Search for the cell housing the specified text and yield its (x, y) center coordinate. 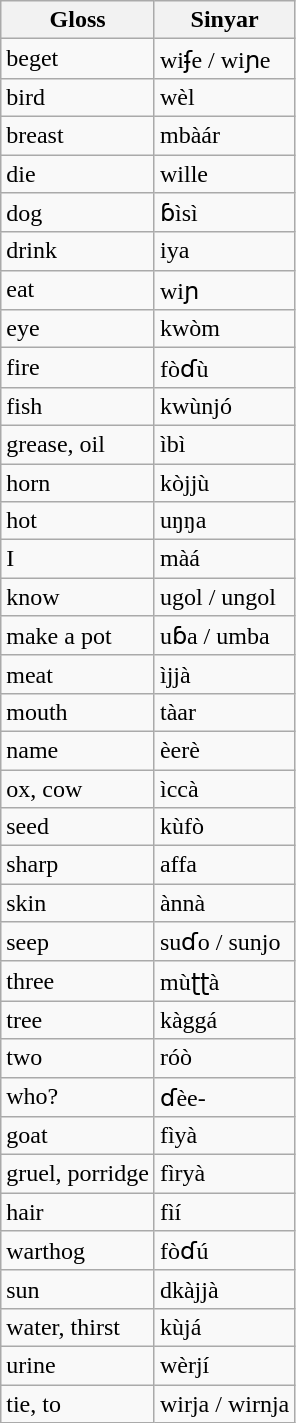
seed (78, 827)
beget (78, 59)
drink (78, 251)
kàggá (224, 1020)
róò (224, 1058)
fòɗù (224, 368)
meat (78, 674)
wirja / wirnja (224, 1403)
sharp (78, 865)
wèl (224, 97)
fish (78, 406)
three (78, 981)
wiɲ (224, 290)
warthog (78, 1251)
tree (78, 1020)
ìjjà (224, 674)
ànnà (224, 903)
màá (224, 559)
wèrjí (224, 1365)
bird (78, 97)
I (78, 559)
mouth (78, 712)
hair (78, 1212)
seep (78, 942)
make a pot (78, 636)
ìbì (224, 444)
urine (78, 1365)
mbàár (224, 135)
kùfò (224, 827)
ox, cow (78, 789)
affa (224, 865)
èerè (224, 750)
dog (78, 213)
kùjá (224, 1327)
wille (224, 173)
tie, to (78, 1403)
gruel, porridge (78, 1174)
tàar (224, 712)
ugol / ungol (224, 597)
know (78, 597)
who? (78, 1097)
water, thirst (78, 1327)
ɗèe- (224, 1097)
fìyà (224, 1136)
breast (78, 135)
iya (224, 251)
eye (78, 329)
sun (78, 1289)
suɗo / sunjo (224, 942)
horn (78, 483)
fire (78, 368)
kwòm (224, 329)
hot (78, 521)
uɓa / umba (224, 636)
kòjjù (224, 483)
eat (78, 290)
fòɗú (224, 1251)
ɓìsì (224, 213)
goat (78, 1136)
ìccà (224, 789)
two (78, 1058)
Sinyar (224, 20)
wiʄe / wiɲe (224, 59)
mùʈʈà (224, 981)
skin (78, 903)
fìryà (224, 1174)
Gloss (78, 20)
grease, oil (78, 444)
fìí (224, 1212)
kwùnjó (224, 406)
dkàjjà (224, 1289)
uŋŋa (224, 521)
die (78, 173)
name (78, 750)
